Return the [X, Y] coordinate for the center point of the cell that contains the specified text.  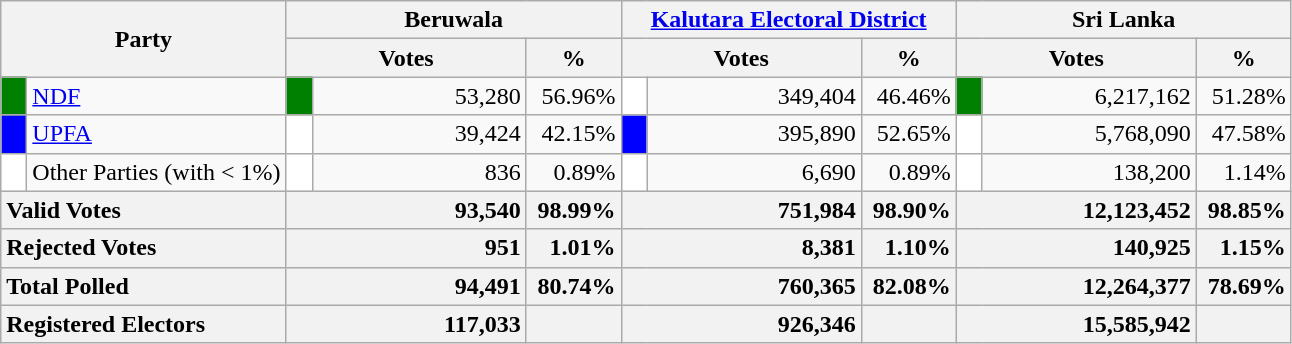
5,768,090 [1089, 134]
1.10% [908, 248]
93,540 [406, 210]
Party [144, 39]
NDF [156, 96]
Rejected Votes [144, 248]
Other Parties (with < 1%) [156, 172]
951 [406, 248]
Valid Votes [144, 210]
78.69% [1244, 286]
138,200 [1089, 172]
751,984 [741, 210]
47.58% [1244, 134]
6,217,162 [1089, 96]
12,123,452 [1076, 210]
395,890 [754, 134]
94,491 [406, 286]
Kalutara Electoral District [788, 20]
349,404 [754, 96]
98.90% [908, 210]
39,424 [419, 134]
82.08% [908, 286]
42.15% [574, 134]
80.74% [574, 286]
Beruwala [454, 20]
56.96% [574, 96]
8,381 [741, 248]
1.15% [1244, 248]
Total Polled [144, 286]
98.99% [574, 210]
46.46% [908, 96]
15,585,942 [1076, 324]
53,280 [419, 96]
Sri Lanka [1124, 20]
Registered Electors [144, 324]
6,690 [754, 172]
51.28% [1244, 96]
98.85% [1244, 210]
UPFA [156, 134]
12,264,377 [1076, 286]
836 [419, 172]
926,346 [741, 324]
760,365 [741, 286]
1.01% [574, 248]
52.65% [908, 134]
140,925 [1076, 248]
117,033 [406, 324]
1.14% [1244, 172]
